Pinpoint the cell where the given text exists, returning its (x, y) midpoint coordinate. 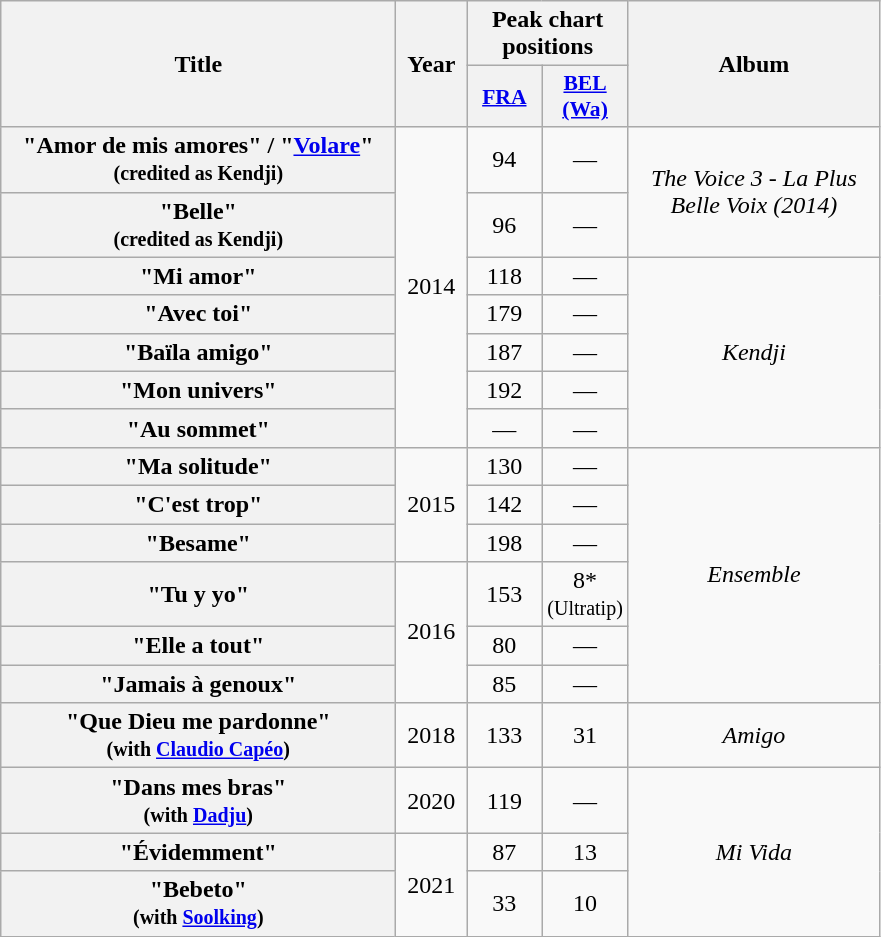
"Avec toi" (198, 314)
The Voice 3 - La Plus Belle Voix (2014) (754, 192)
130 (504, 466)
"Baïla amigo" (198, 352)
"Dans mes bras"(with Dadju) (198, 800)
BEL(Wa) (586, 96)
10 (586, 904)
80 (504, 646)
"Au sommet" (198, 428)
33 (504, 904)
187 (504, 352)
85 (504, 684)
"Jamais à genoux" (198, 684)
119 (504, 800)
FRA (504, 96)
153 (504, 594)
"Mi amor" (198, 276)
2016 (432, 632)
Year (432, 64)
94 (504, 160)
"Que Dieu me pardonne"(with Claudio Capéo) (198, 736)
2014 (432, 287)
31 (586, 736)
"Bebeto" (with Soolking) (198, 904)
133 (504, 736)
Amigo (754, 736)
2018 (432, 736)
142 (504, 504)
Kendji (754, 352)
198 (504, 543)
Title (198, 64)
"Amor de mis amores" / "Volare" (credited as Kendji) (198, 160)
Ensemble (754, 574)
Album (754, 64)
192 (504, 390)
"Mon univers" (198, 390)
179 (504, 314)
8*(Ultratip) (586, 594)
"C'est trop" (198, 504)
"Belle"(credited as Kendji) (198, 224)
"Ma solitude" (198, 466)
"Elle a tout" (198, 646)
Peak chart positions (548, 34)
Mi Vida (754, 852)
118 (504, 276)
"Besame" (198, 543)
"Tu y yo" (198, 594)
13 (586, 852)
"Évidemment" (198, 852)
2015 (432, 504)
87 (504, 852)
2021 (432, 884)
2020 (432, 800)
96 (504, 224)
